Provide the (x, y) coordinate of the cell's center where the given text is located.  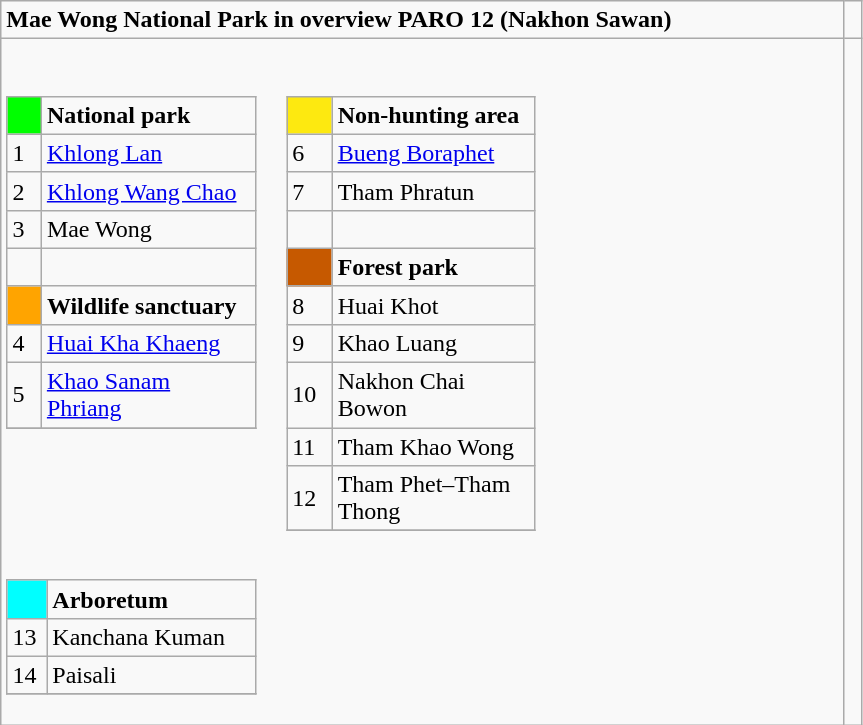
11 (310, 447)
Tham Khao Wong (434, 447)
Kanchana Kuman (151, 637)
Mae Wong National Park in overview PARO 12 (Nakhon Sawan) (422, 20)
Tham Phratun (434, 191)
Khao Sanam Phriang (148, 396)
Tham Phet–Tham Thong (434, 498)
1 (24, 153)
Forest park (434, 267)
4 (24, 343)
14 (27, 675)
Khao Luang (434, 343)
Huai Kha Khaeng (148, 343)
7 (310, 191)
National park (148, 115)
Paisali (151, 675)
12 (310, 498)
Bueng Boraphet (434, 153)
3 (24, 229)
Huai Khot (434, 305)
Mae Wong (148, 229)
5 (24, 396)
Nakhon Chai Bowon (434, 396)
8 (310, 305)
10 (310, 396)
Arboretum (151, 599)
Non-hunting area (434, 115)
13 (27, 637)
6 (310, 153)
Khlong Wang Chao (148, 191)
9 (310, 343)
Wildlife sanctuary (148, 305)
2 (24, 191)
Khlong Lan (148, 153)
